Scan for the cell matching the given text and deliver its (x, y) coordinate at center. 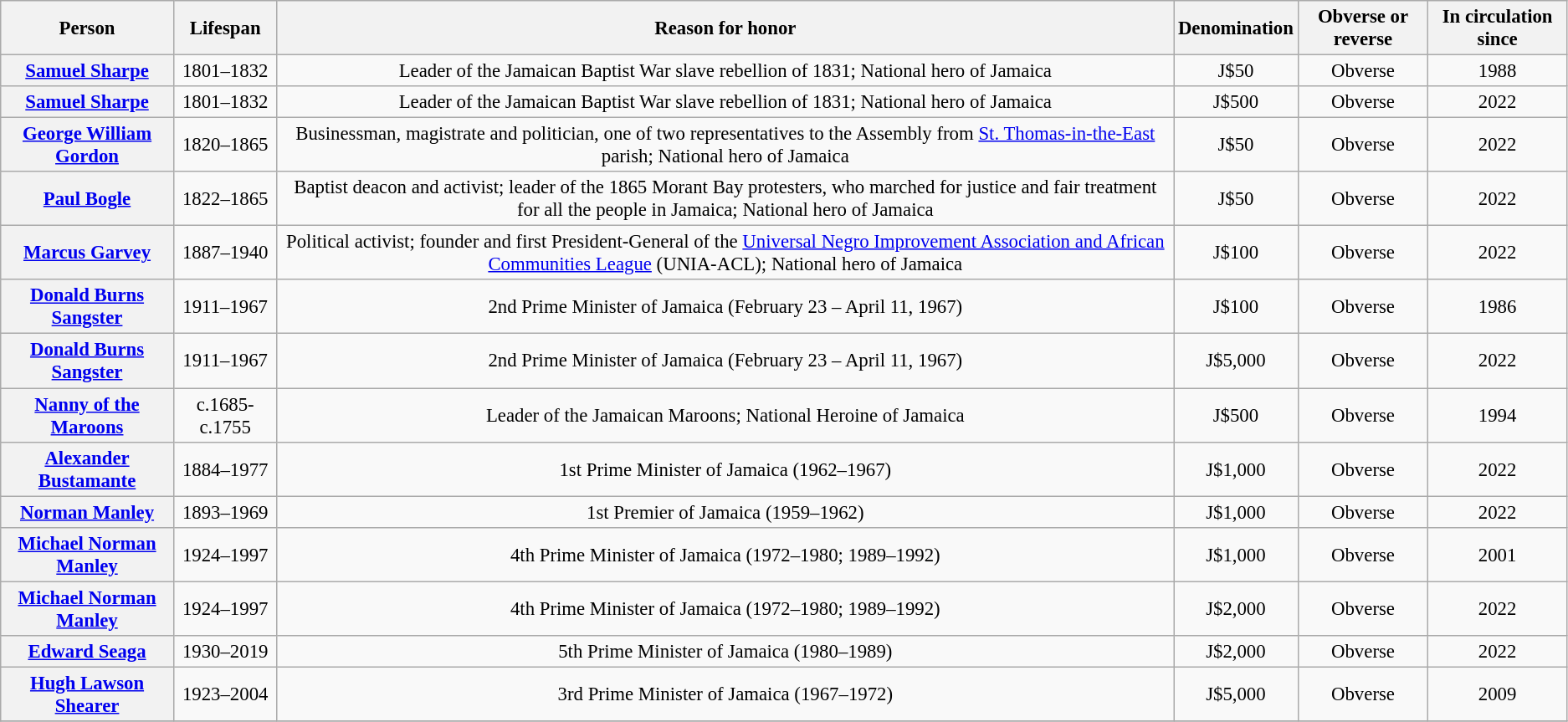
Person (87, 28)
1893–1969 (225, 512)
1988 (1498, 71)
1822–1865 (225, 199)
Businessman, magistrate and politician, one of two representatives to the Assembly from St. Thomas-in-the-East parish; National hero of Jamaica (725, 146)
In circulation since (1498, 28)
Nanny of the Maroons (87, 415)
2009 (1498, 694)
c.1685-c.1755 (225, 415)
Norman Manley (87, 512)
2001 (1498, 554)
1930–2019 (225, 652)
Denomination (1237, 28)
Hugh Lawson Shearer (87, 694)
1820–1865 (225, 146)
3rd Prime Minister of Jamaica (1967–1972) (725, 694)
1986 (1498, 306)
1923–2004 (225, 694)
Edward Seaga (87, 652)
Obverse or reverse (1363, 28)
Alexander Bustamante (87, 469)
1884–1977 (225, 469)
5th Prime Minister of Jamaica (1980–1989) (725, 652)
1st Prime Minister of Jamaica (1962–1967) (725, 469)
1st Premier of Jamaica (1959–1962) (725, 512)
1887–1940 (225, 253)
Paul Bogle (87, 199)
Lifespan (225, 28)
1994 (1498, 415)
George William Gordon (87, 146)
Reason for honor (725, 28)
Leader of the Jamaican Maroons; National Heroine of Jamaica (725, 415)
Marcus Garvey (87, 253)
